Locate the cell with the specified text and output its (x, y) center coordinate. 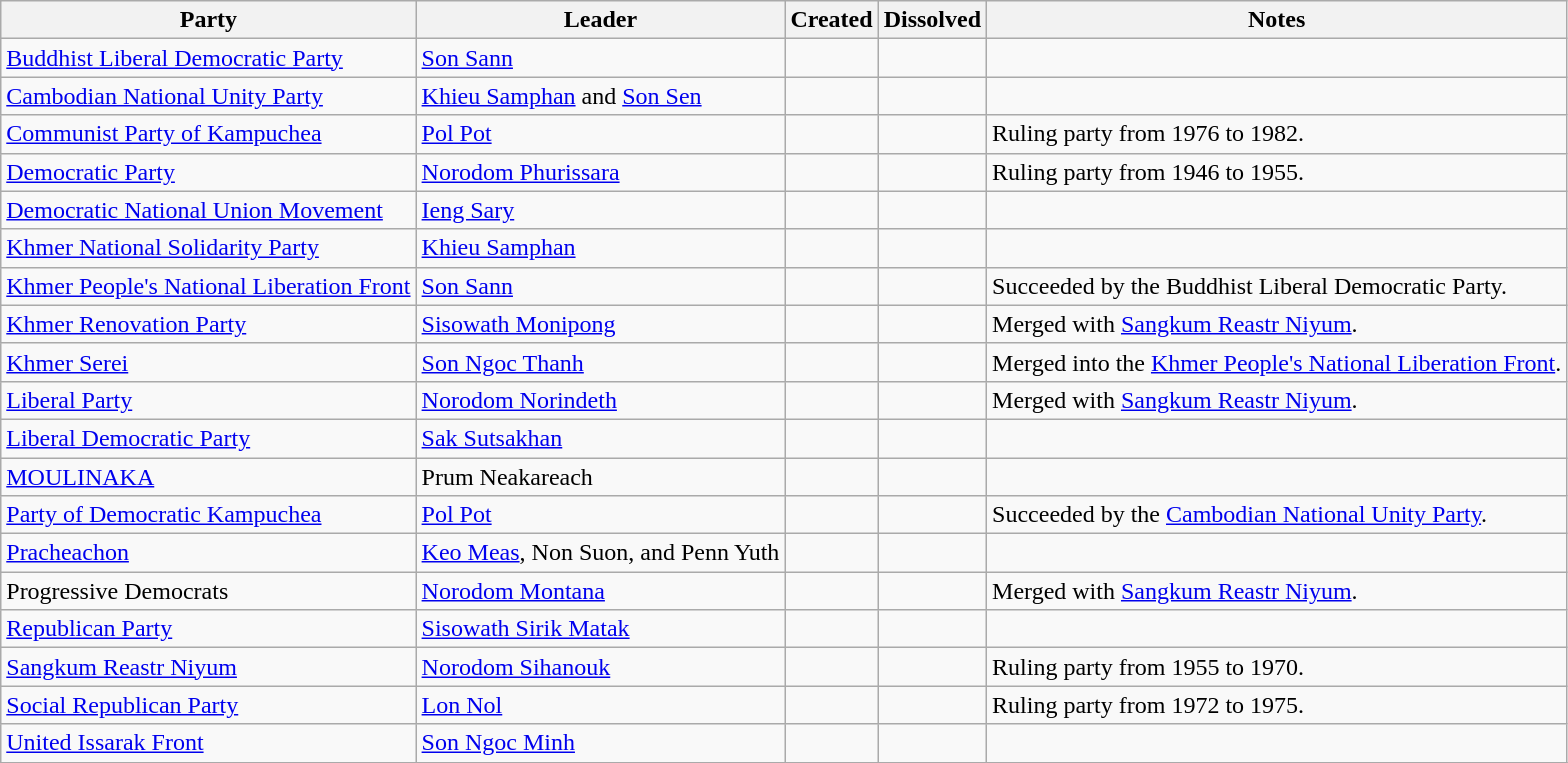
Norodom Sihanouk (600, 667)
Khieu Samphan and Son Sen (600, 96)
Lon Nol (600, 705)
Sak Sutsakhan (600, 438)
Norodom Phurissara (600, 172)
Sangkum Reastr Niyum (208, 667)
Notes (1277, 20)
Norodom Norindeth (600, 400)
Khmer People's National Liberation Front (208, 286)
MOULINAKA (208, 477)
Keo Meas, Non Suon, and Penn Yuth (600, 553)
Khmer Serei (208, 362)
Dissolved (932, 20)
Ruling party from 1972 to 1975. (1277, 705)
Khmer Renovation Party (208, 324)
Party of Democratic Kampuchea (208, 515)
Ruling party from 1976 to 1982. (1277, 134)
Liberal Democratic Party (208, 438)
Leader (600, 20)
Ruling party from 1955 to 1970. (1277, 667)
Sisowath Sirik Matak (600, 629)
Social Republican Party (208, 705)
Norodom Montana (600, 591)
Communist Party of Kampuchea (208, 134)
Sisowath Monipong (600, 324)
Cambodian National Unity Party (208, 96)
Republican Party (208, 629)
Khieu Samphan (600, 248)
Khmer National Solidarity Party (208, 248)
Prum Neakareach (600, 477)
Son Ngoc Thanh (600, 362)
Ruling party from 1946 to 1955. (1277, 172)
Created (832, 20)
Progressive Democrats (208, 591)
Party (208, 20)
Pracheachon (208, 553)
Succeeded by the Buddhist Liberal Democratic Party. (1277, 286)
Succeeded by the Cambodian National Unity Party. (1277, 515)
Liberal Party (208, 400)
Democratic National Union Movement (208, 210)
Son Ngoc Minh (600, 743)
United Issarak Front (208, 743)
Merged into the Khmer People's National Liberation Front. (1277, 362)
Buddhist Liberal Democratic Party (208, 58)
Democratic Party (208, 172)
Ieng Sary (600, 210)
